Scan for the cell matching the given text and deliver its [X, Y] coordinate at center. 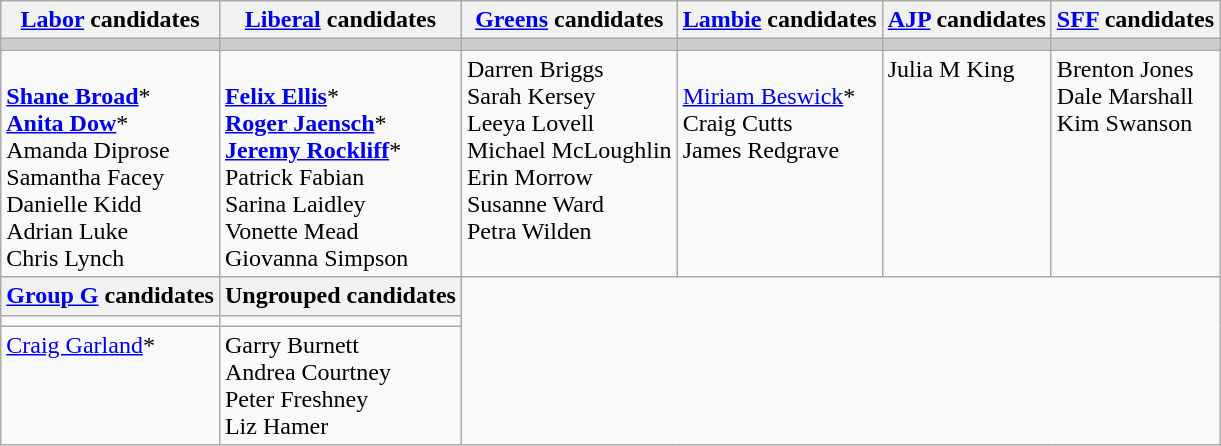
Lambie candidates [780, 20]
Darren Briggs Sarah Kersey Leeya Lovell Michael McLoughlin Erin Morrow Susanne Ward Petra Wilden [569, 164]
Craig Garland* [110, 386]
Julia M King [966, 164]
Brenton Jones Dale Marshall Kim Swanson [1135, 164]
Felix Ellis* Roger Jaensch* Jeremy Rockliff* Patrick Fabian Sarina Laidley Vonette Mead Giovanna Simpson [340, 164]
AJP candidates [966, 20]
Liberal candidates [340, 20]
Labor candidates [110, 20]
SFF candidates [1135, 20]
Group G candidates [110, 296]
Ungrouped candidates [340, 296]
Greens candidates [569, 20]
Shane Broad* Anita Dow* Amanda Diprose Samantha Facey Danielle Kidd Adrian Luke Chris Lynch [110, 164]
Miriam Beswick* Craig Cutts James Redgrave [780, 164]
Garry Burnett Andrea Courtney Peter Freshney Liz Hamer [340, 386]
